From the cell containing the given text, extract its center point as (X, Y) coordinate. 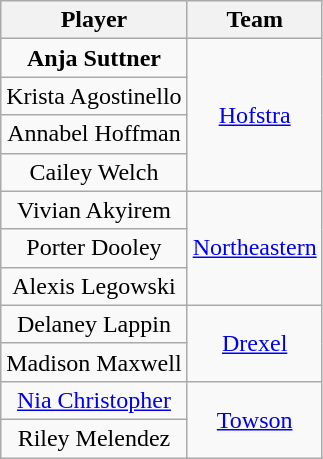
Cailey Welch (94, 172)
Hofstra (254, 115)
Annabel Hoffman (94, 134)
Towson (254, 419)
Northeastern (254, 248)
Anja Suttner (94, 58)
Vivian Akyirem (94, 210)
Porter Dooley (94, 248)
Alexis Legowski (94, 286)
Delaney Lappin (94, 324)
Player (94, 20)
Nia Christopher (94, 400)
Riley Melendez (94, 438)
Madison Maxwell (94, 362)
Krista Agostinello (94, 96)
Drexel (254, 343)
Team (254, 20)
